Locate the cell with the specified text and output its (x, y) center coordinate. 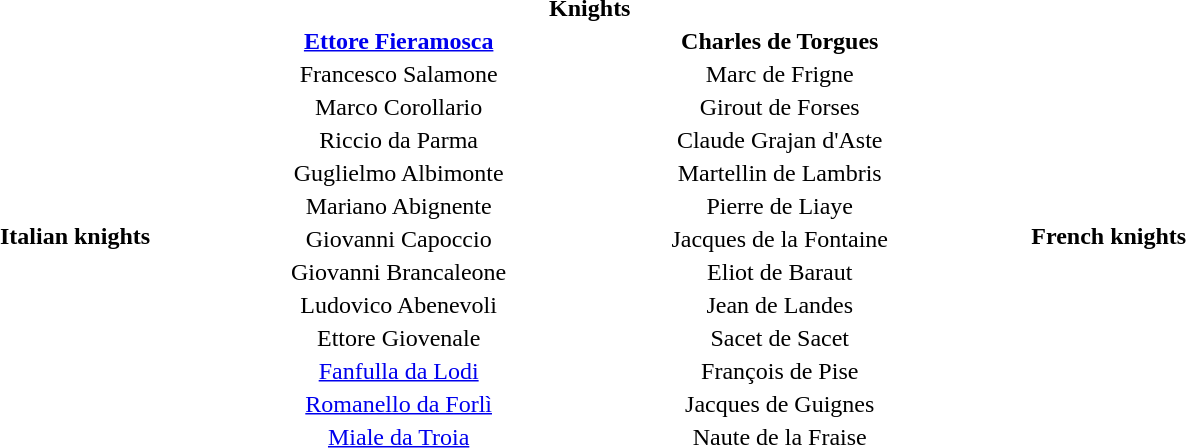
Marc de Frigne (780, 74)
Giovanni Brancaleone (398, 272)
Riccio da Parma (398, 140)
Romanello da Forlì (398, 404)
Jean de Landes (780, 305)
Martellin de Lambris (780, 173)
Girout de Forses (780, 107)
Mariano Abignente (398, 206)
Sacet de Sacet (780, 338)
Giovanni Capoccio (398, 239)
Jacques de la Fontaine (780, 239)
Ettore Fieramosca (398, 41)
Charles de Torgues (780, 41)
Ludovico Abenevoli (398, 305)
Claude Grajan d'Aste (780, 140)
Fanfulla da Lodi (398, 371)
Francesco Salamone (398, 74)
Ettore Giovenale (398, 338)
François de Pise (780, 371)
Jacques de Guignes (780, 404)
Pierre de Liaye (780, 206)
Guglielmo Albimonte (398, 173)
Eliot de Baraut (780, 272)
Marco Corollario (398, 107)
